Find where the given text appears and provide that cell's center as [x, y] coordinate. 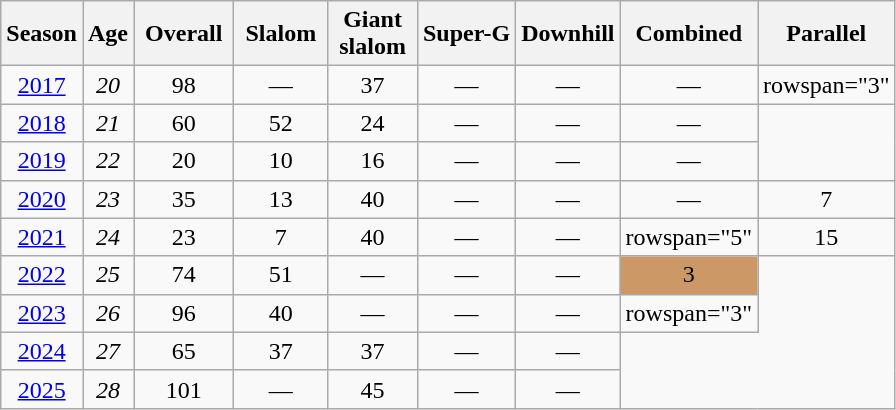
13 [281, 199]
60 [184, 123]
98 [184, 85]
45 [373, 389]
27 [108, 351]
26 [108, 313]
2023 [42, 313]
28 [108, 389]
Super-G [466, 34]
35 [184, 199]
Overall [184, 34]
2024 [42, 351]
25 [108, 275]
96 [184, 313]
rowspan="5" [689, 237]
Downhill [568, 34]
Slalom [281, 34]
22 [108, 161]
101 [184, 389]
2019 [42, 161]
2017 [42, 85]
Age [108, 34]
74 [184, 275]
21 [108, 123]
15 [827, 237]
Combined [689, 34]
2022 [42, 275]
65 [184, 351]
Parallel [827, 34]
52 [281, 123]
16 [373, 161]
2018 [42, 123]
2020 [42, 199]
3 [689, 275]
Season [42, 34]
2025 [42, 389]
Giant slalom [373, 34]
2021 [42, 237]
51 [281, 275]
10 [281, 161]
